Identify which cell holds the provided text, then report its (x, y) central coordinate. 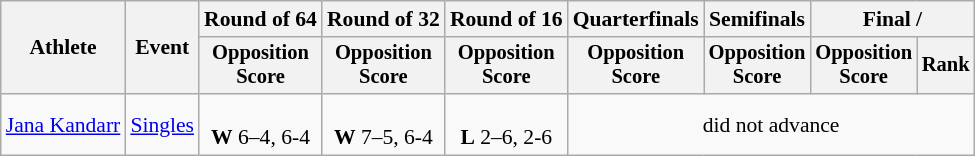
Jana Kandarr (64, 124)
L 2–6, 2-6 (506, 124)
Event (162, 48)
W 7–5, 6-4 (384, 124)
Singles (162, 124)
Athlete (64, 48)
Rank (946, 66)
Round of 32 (384, 19)
W 6–4, 6-4 (260, 124)
Final / (892, 19)
Quarterfinals (636, 19)
Semifinals (758, 19)
Round of 16 (506, 19)
Round of 64 (260, 19)
did not advance (772, 124)
